Scan for the cell matching the given text and deliver its [X, Y] coordinate at center. 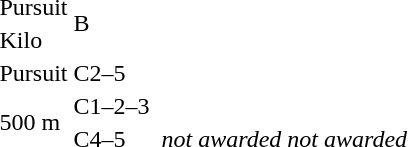
C1–2–3 [112, 106]
C2–5 [112, 73]
